Output the (X, Y) coordinate of the center of the cell containing the given text.  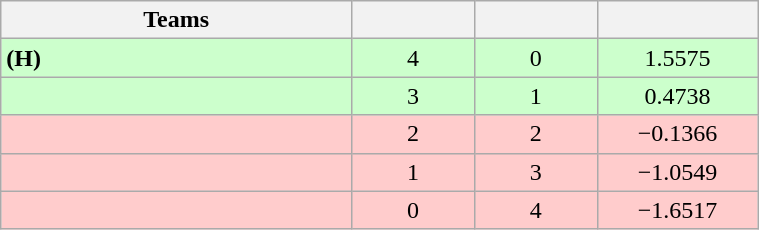
Teams (176, 20)
1.5575 (677, 58)
−1.0549 (677, 172)
0.4738 (677, 96)
(H) (176, 58)
−1.6517 (677, 210)
−0.1366 (677, 134)
